For the text-containing cell, return its midpoint in [X, Y] coordinate format. 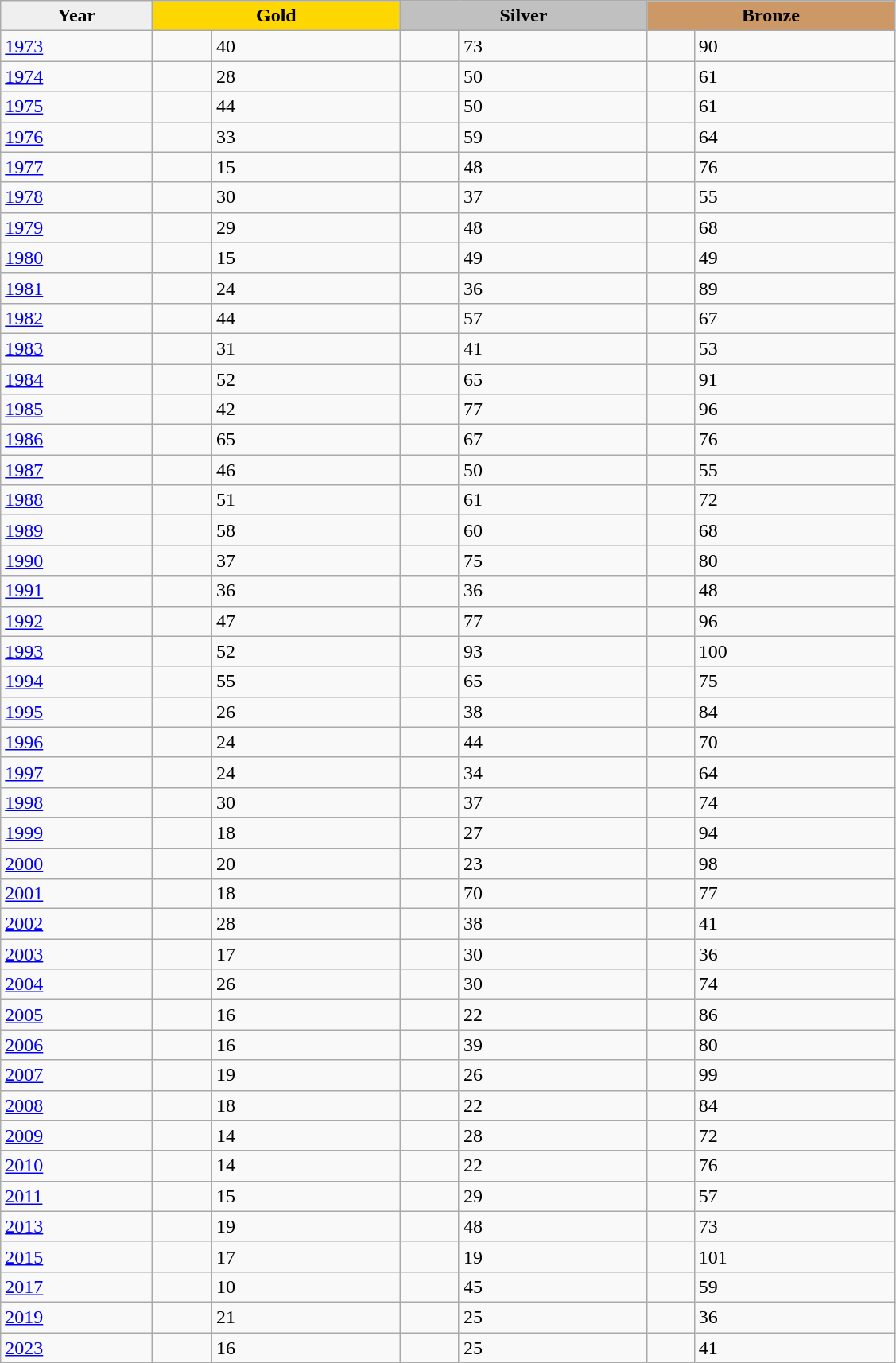
Gold [277, 16]
2007 [76, 1075]
1986 [76, 440]
2006 [76, 1045]
1992 [76, 621]
1974 [76, 76]
34 [553, 772]
2009 [76, 1136]
1978 [76, 197]
100 [794, 651]
2013 [76, 1226]
101 [794, 1256]
1997 [76, 772]
40 [305, 46]
46 [305, 470]
39 [553, 1045]
1982 [76, 318]
2000 [76, 863]
1999 [76, 833]
99 [794, 1075]
90 [794, 46]
1979 [76, 227]
1984 [76, 379]
33 [305, 137]
21 [305, 1317]
1975 [76, 107]
2001 [76, 894]
98 [794, 863]
42 [305, 410]
27 [553, 833]
1985 [76, 410]
1991 [76, 591]
1976 [76, 137]
10 [305, 1287]
2008 [76, 1105]
47 [305, 621]
58 [305, 530]
1994 [76, 681]
1983 [76, 348]
45 [553, 1287]
1995 [76, 712]
2003 [76, 954]
1990 [76, 561]
2010 [76, 1166]
Silver [523, 16]
2011 [76, 1196]
1981 [76, 288]
2015 [76, 1256]
91 [794, 379]
31 [305, 348]
2005 [76, 1015]
93 [553, 651]
86 [794, 1015]
1993 [76, 651]
2004 [76, 984]
1977 [76, 167]
1980 [76, 258]
20 [305, 863]
23 [553, 863]
1973 [76, 46]
60 [553, 530]
2002 [76, 924]
2019 [76, 1317]
1988 [76, 500]
51 [305, 500]
1989 [76, 530]
Year [76, 16]
1998 [76, 802]
1987 [76, 470]
1996 [76, 742]
89 [794, 288]
2017 [76, 1287]
2023 [76, 1348]
94 [794, 833]
53 [794, 348]
Bronze [771, 16]
